Identify which cell holds the provided text, then report its [x, y] central coordinate. 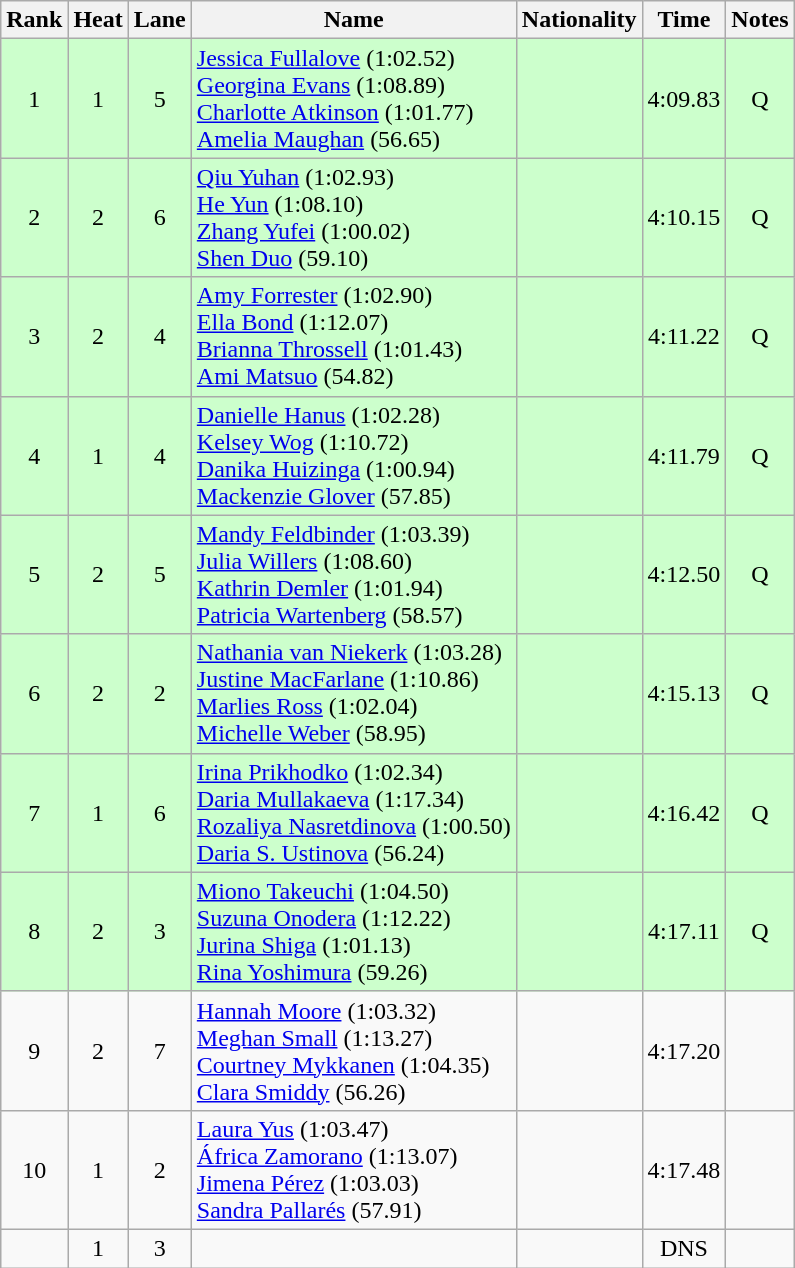
Irina Prikhodko (1:02.34)Daria Mullakaeva (1:17.34)Rozaliya Nasretdinova (1:00.50)Daria S. Ustinova (56.24) [354, 812]
Hannah Moore (1:03.32)Meghan Small (1:13.27)Courtney Mykkanen (1:04.35)Clara Smiddy (56.26) [354, 1050]
DNS [684, 1248]
4:11.22 [684, 336]
9 [34, 1050]
8 [34, 932]
4:10.15 [684, 218]
Lane [160, 20]
Amy Forrester (1:02.90)Ella Bond (1:12.07)Brianna Throssell (1:01.43)Ami Matsuo (54.82) [354, 336]
4:12.50 [684, 574]
Nathania van Niekerk (1:03.28)Justine MacFarlane (1:10.86)Marlies Ross (1:02.04)Michelle Weber (58.95) [354, 694]
4:15.13 [684, 694]
4:16.42 [684, 812]
Notes [760, 20]
Jessica Fullalove (1:02.52)Georgina Evans (1:08.89)Charlotte Atkinson (1:01.77)Amelia Maughan (56.65) [354, 98]
Laura Yus (1:03.47)África Zamorano (1:13.07)Jimena Pérez (1:03.03)Sandra Pallarés (57.91) [354, 1170]
Time [684, 20]
Qiu Yuhan (1:02.93)He Yun (1:08.10)Zhang Yufei (1:00.02)Shen Duo (59.10) [354, 218]
Danielle Hanus (1:02.28)Kelsey Wog (1:10.72)Danika Huizinga (1:00.94)Mackenzie Glover (57.85) [354, 456]
4:17.20 [684, 1050]
4:09.83 [684, 98]
4:17.48 [684, 1170]
Rank [34, 20]
Miono Takeuchi (1:04.50)Suzuna Onodera (1:12.22)Jurina Shiga (1:01.13)Rina Yoshimura (59.26) [354, 932]
Heat [98, 20]
Nationality [579, 20]
10 [34, 1170]
Name [354, 20]
4:11.79 [684, 456]
Mandy Feldbinder (1:03.39)Julia Willers (1:08.60)Kathrin Demler (1:01.94)Patricia Wartenberg (58.57) [354, 574]
4:17.11 [684, 932]
